From the cell containing the given text, extract its center point as (X, Y) coordinate. 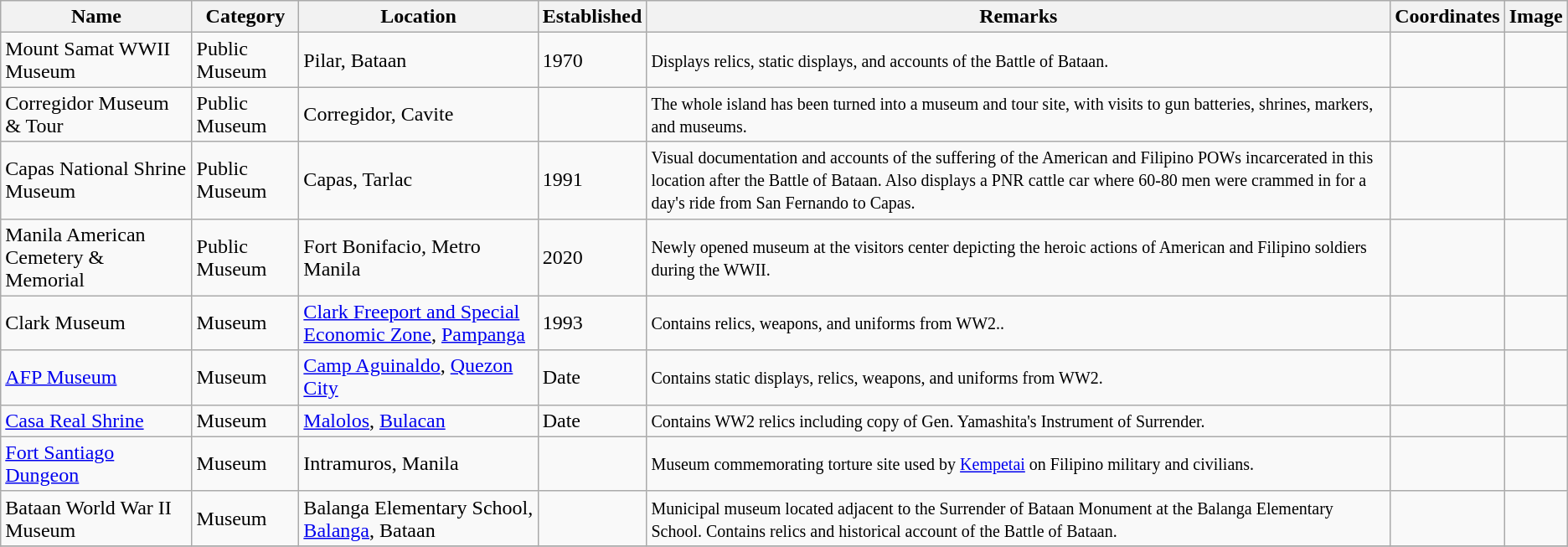
The whole island has been turned into a museum and tour site, with visits to gun batteries, shrines, markers, and museums. (1019, 114)
1991 (592, 180)
Balanga Elementary School, Balanga, Bataan (419, 518)
Contains relics, weapons, and uniforms from WW2.. (1019, 323)
Fort Bonifacio, Metro Manila (419, 257)
Malolos, Bulacan (419, 421)
Capas, Tarlac (419, 180)
Camp Aguinaldo, Quezon City (419, 377)
Established (592, 17)
Capas National Shrine Museum (96, 180)
Category (245, 17)
Clark Freeport and Special Economic Zone, Pampanga (419, 323)
Displays relics, static displays, and accounts of the Battle of Bataan. (1019, 60)
Intramuros, Manila (419, 464)
Clark Museum (96, 323)
Fort Santiago Dungeon (96, 464)
Newly opened museum at the visitors center depicting the heroic actions of American and Filipino soldiers during the WWII. (1019, 257)
Museum commemorating torture site used by Kempetai on Filipino military and civilians. (1019, 464)
Image (1536, 17)
1993 (592, 323)
Contains static displays, relics, weapons, and uniforms from WW2. (1019, 377)
Mount Samat WWII Museum (96, 60)
Corregidor Museum & Tour (96, 114)
Remarks (1019, 17)
1970 (592, 60)
Location (419, 17)
Coordinates (1447, 17)
Casa Real Shrine (96, 421)
Contains WW2 relics including copy of Gen. Yamashita's Instrument of Surrender. (1019, 421)
Name (96, 17)
Corregidor, Cavite (419, 114)
Bataan World War II Museum (96, 518)
AFP Museum (96, 377)
Manila American Cemetery & Memorial (96, 257)
2020 (592, 257)
Pilar, Bataan (419, 60)
